Scan for the cell matching the given text and deliver its [x, y] coordinate at center. 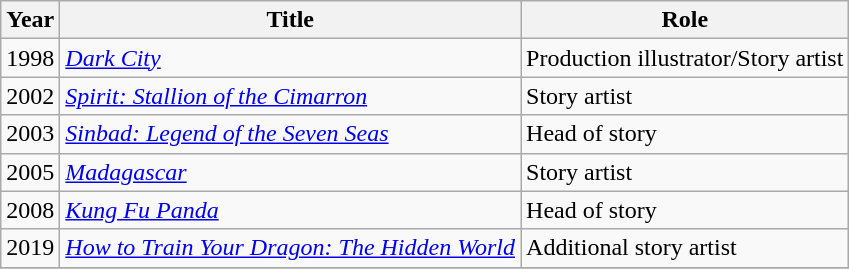
2005 [30, 172]
2008 [30, 210]
Madagascar [290, 172]
2002 [30, 96]
How to Train Your Dragon: The Hidden World [290, 248]
Production illustrator/Story artist [685, 58]
Title [290, 20]
2003 [30, 134]
2019 [30, 248]
1998 [30, 58]
Dark City [290, 58]
Additional story artist [685, 248]
Spirit: Stallion of the Cimarron [290, 96]
Sinbad: Legend of the Seven Seas [290, 134]
Kung Fu Panda [290, 210]
Year [30, 20]
Role [685, 20]
